Return the (x, y) coordinate for the center point of the cell that contains the specified text.  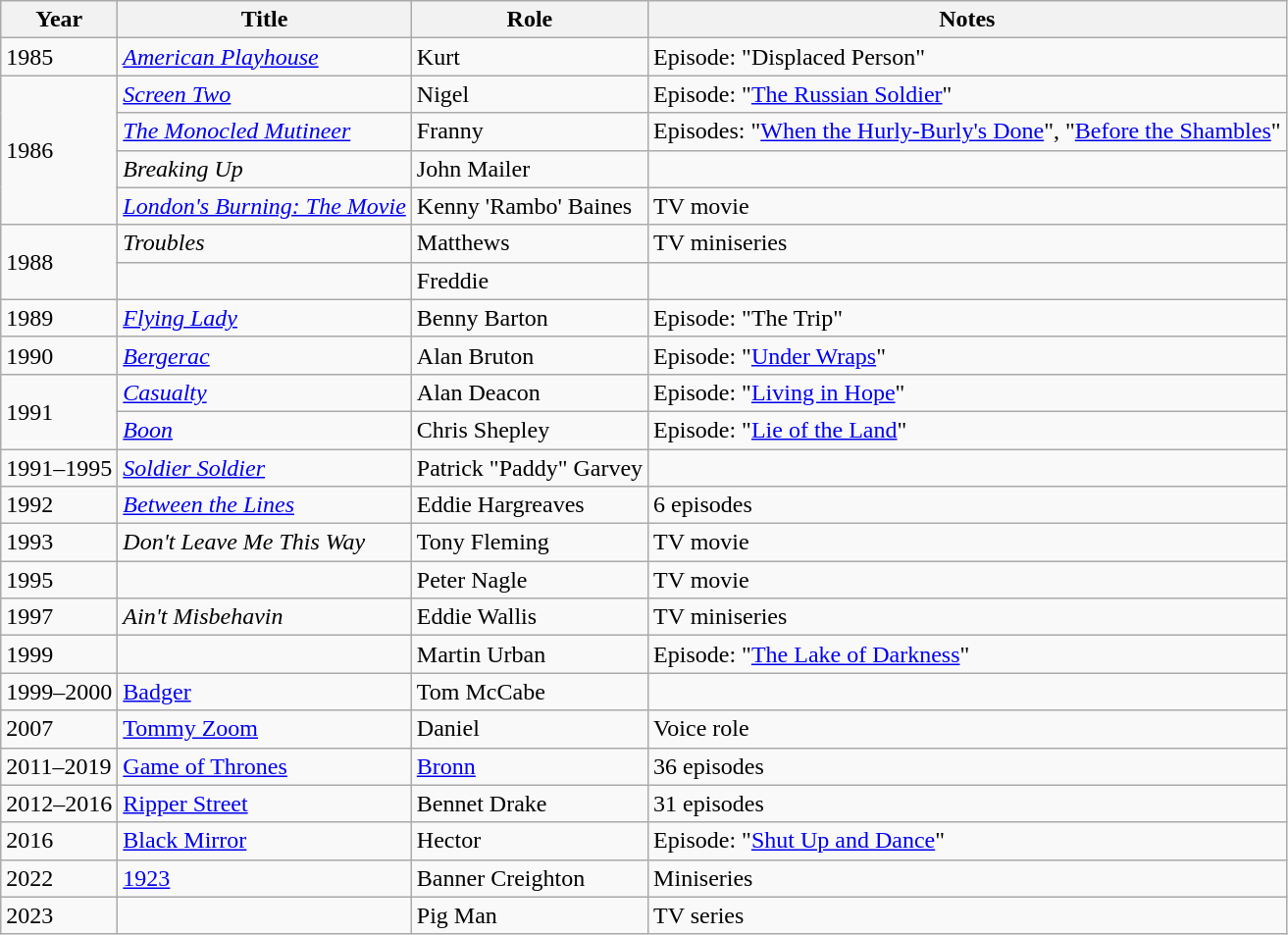
1923 (265, 878)
Episodes: "When the Hurly-Burly's Done", "Before the Shambles" (967, 131)
American Playhouse (265, 57)
Breaking Up (265, 169)
Between the Lines (265, 505)
1990 (59, 355)
Tom McCabe (530, 692)
2023 (59, 915)
Don't Leave Me This Way (265, 543)
Episode: "The Trip" (967, 318)
London's Burning: The Movie (265, 206)
Franny (530, 131)
2007 (59, 729)
Kenny 'Rambo' Baines (530, 206)
Episode: "Under Wraps" (967, 355)
Episode: "The Russian Soldier" (967, 94)
Ain't Misbehavin (265, 617)
Matthews (530, 243)
6 episodes (967, 505)
Kurt (530, 57)
1993 (59, 543)
Eddie Hargreaves (530, 505)
Martin Urban (530, 654)
Eddie Wallis (530, 617)
Title (265, 20)
36 episodes (967, 766)
Troubles (265, 243)
Bennet Drake (530, 804)
Daniel (530, 729)
2012–2016 (59, 804)
TV series (967, 915)
1992 (59, 505)
Tommy Zoom (265, 729)
Flying Lady (265, 318)
1989 (59, 318)
Chris Shepley (530, 430)
31 episodes (967, 804)
Black Mirror (265, 841)
Miniseries (967, 878)
Bronn (530, 766)
2016 (59, 841)
John Mailer (530, 169)
1986 (59, 150)
Screen Two (265, 94)
Role (530, 20)
The Monocled Mutineer (265, 131)
Game of Thrones (265, 766)
1999–2000 (59, 692)
Episode: "Displaced Person" (967, 57)
1991–1995 (59, 468)
Episode: "Shut Up and Dance" (967, 841)
1991 (59, 411)
Voice role (967, 729)
Hector (530, 841)
Freddie (530, 281)
Episode: "Living in Hope" (967, 392)
1988 (59, 262)
Year (59, 20)
2011–2019 (59, 766)
Casualty (265, 392)
Boon (265, 430)
Banner Creighton (530, 878)
Alan Deacon (530, 392)
Nigel (530, 94)
Patrick "Paddy" Garvey (530, 468)
Peter Nagle (530, 580)
1997 (59, 617)
Episode: "The Lake of Darkness" (967, 654)
1995 (59, 580)
Notes (967, 20)
Pig Man (530, 915)
Badger (265, 692)
Soldier Soldier (265, 468)
1999 (59, 654)
Tony Fleming (530, 543)
Bergerac (265, 355)
Episode: "Lie of the Land" (967, 430)
Benny Barton (530, 318)
Alan Bruton (530, 355)
Ripper Street (265, 804)
2022 (59, 878)
1985 (59, 57)
